Identify which cell holds the provided text, then report its [X, Y] central coordinate. 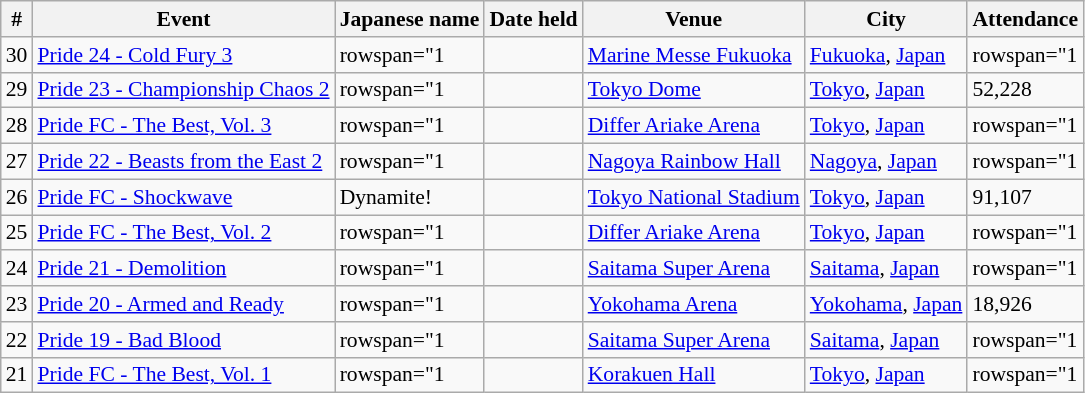
Pride 24 - Cold Fury 3 [183, 55]
30 [17, 55]
Pride 19 - Bad Blood [183, 340]
Pride 21 - Demolition [183, 269]
23 [17, 304]
Pride 23 - Championship Chaos 2 [183, 90]
Dynamite! [410, 197]
52,228 [1025, 90]
Nagoya Rainbow Hall [694, 162]
Marine Messe Fukuoka [694, 55]
Yokohama Arena [694, 304]
Fukuoka, Japan [886, 55]
28 [17, 126]
Japanese name [410, 19]
# [17, 19]
29 [17, 90]
Pride FC - The Best, Vol. 1 [183, 375]
Korakuen Hall [694, 375]
24 [17, 269]
Pride FC - Shockwave [183, 197]
Pride 20 - Armed and Ready [183, 304]
Pride 22 - Beasts from the East 2 [183, 162]
18,926 [1025, 304]
Venue [694, 19]
Event [183, 19]
21 [17, 375]
Nagoya, Japan [886, 162]
City [886, 19]
Pride FC - The Best, Vol. 2 [183, 233]
25 [17, 233]
22 [17, 340]
27 [17, 162]
Attendance [1025, 19]
Yokohama, Japan [886, 304]
Tokyo National Stadium [694, 197]
Tokyo Dome [694, 90]
Pride FC - The Best, Vol. 3 [183, 126]
Date held [533, 19]
26 [17, 197]
91,107 [1025, 197]
